Pinpoint the cell where the given text exists, returning its (X, Y) midpoint coordinate. 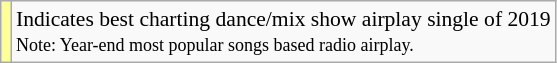
Indicates best charting dance/mix show airplay single of 2019 Note: Year-end most popular songs based radio airplay. (284, 32)
